Identify which cell holds the provided text, then report its [x, y] central coordinate. 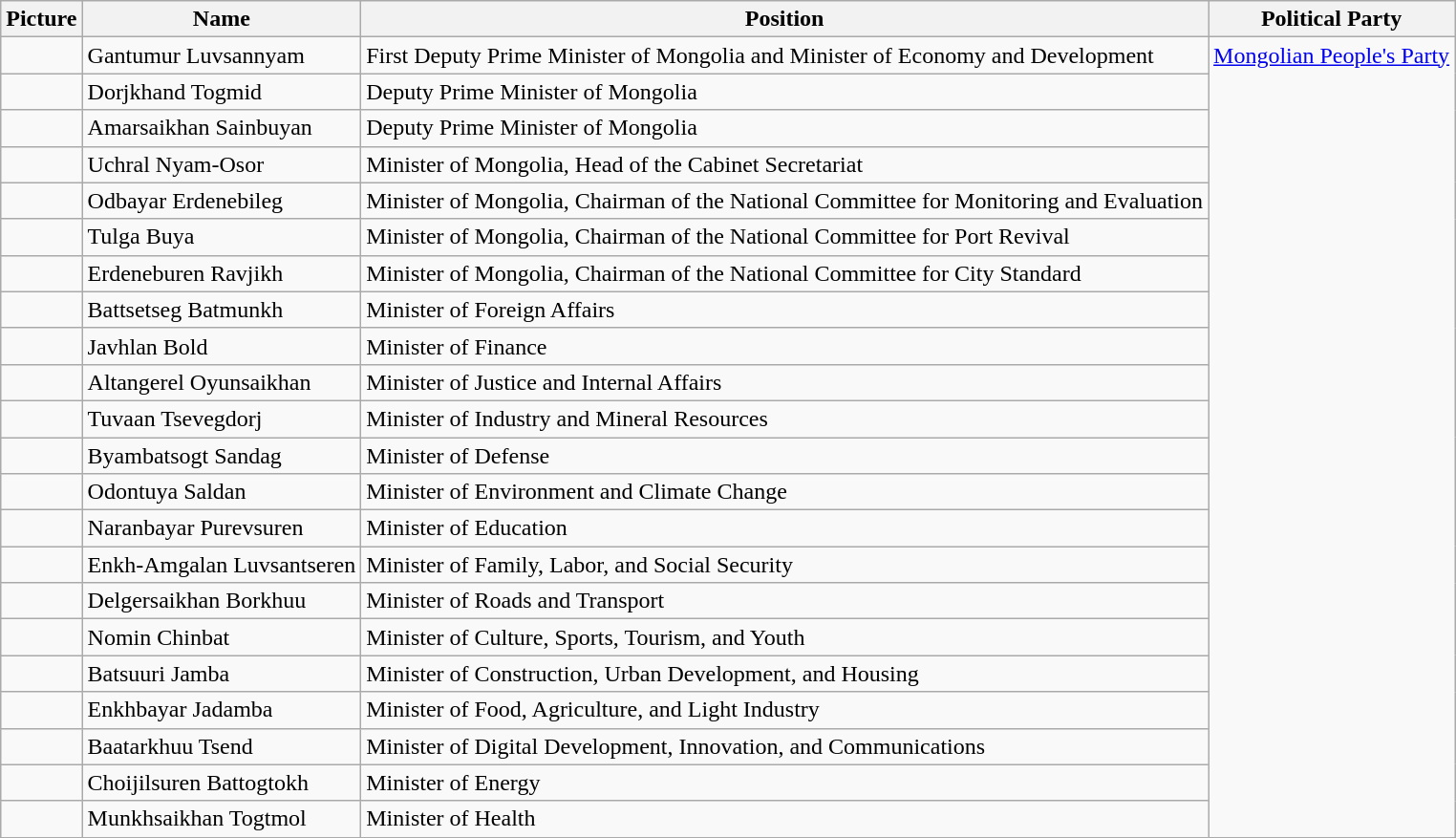
Enkhbayar Jadamba [222, 710]
Nomin Chinbat [222, 637]
Position [785, 19]
Tulga Buya [222, 237]
Minister of Construction, Urban Development, and Housing [785, 674]
Baatarkhuu Tsend [222, 746]
Minister of Digital Development, Innovation, and Communications [785, 746]
Erdeneburen Ravjikh [222, 273]
Minister of Mongolia, Head of the Cabinet Secretariat [785, 164]
Battsetseg Batmunkh [222, 310]
Minister of Roads and Transport [785, 601]
Odontuya Saldan [222, 492]
Uchral Nyam-Osor [222, 164]
Odbayar Erdenebileg [222, 201]
Altangerel Oyunsaikhan [222, 382]
Minister of Mongolia, Chairman of the National Committee for City Standard [785, 273]
Batsuuri Jamba [222, 674]
Dorjkhand Togmid [222, 92]
Political Party [1332, 19]
First Deputy Prime Minister of Mongolia and Minister of Economy and Development [785, 55]
Amarsaikhan Sainbuyan [222, 128]
Minister of Defense [785, 456]
Mongolian People's Party [1332, 438]
Gantumur Luvsannyam [222, 55]
Minister of Health [785, 819]
Choijilsuren Battogtokh [222, 783]
Munkhsaikhan Togtmol [222, 819]
Minister of Foreign Affairs [785, 310]
Minister of Family, Labor, and Social Security [785, 565]
Delgersaikhan Borkhuu [222, 601]
Minister of Culture, Sports, Tourism, and Youth [785, 637]
Javhlan Bold [222, 346]
Minister of Mongolia, Chairman of the National Committee for Monitoring and Evaluation [785, 201]
Minister of Food, Agriculture, and Light Industry [785, 710]
Picture [42, 19]
Minister of Justice and Internal Affairs [785, 382]
Minister of Environment and Climate Change [785, 492]
Enkh-Amgalan Luvsantseren [222, 565]
Minister of Industry and Mineral Resources [785, 419]
Tuvaan Tsevegdorj [222, 419]
Minister of Finance [785, 346]
Minister of Energy [785, 783]
Naranbayar Purevsuren [222, 528]
Name [222, 19]
Byambatsogt Sandag [222, 456]
Minister of Education [785, 528]
Minister of Mongolia, Chairman of the National Committee for Port Revival [785, 237]
